Scan for the cell matching the given text and deliver its (x, y) coordinate at center. 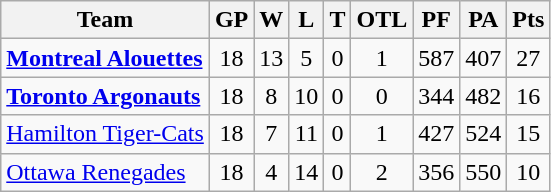
5 (306, 58)
OTL (382, 20)
Toronto Argonauts (106, 96)
482 (484, 96)
GP (231, 20)
587 (436, 58)
PF (436, 20)
524 (484, 134)
11 (306, 134)
15 (528, 134)
27 (528, 58)
344 (436, 96)
Team (106, 20)
W (272, 20)
Ottawa Renegades (106, 172)
7 (272, 134)
2 (382, 172)
550 (484, 172)
8 (272, 96)
14 (306, 172)
4 (272, 172)
T (338, 20)
427 (436, 134)
356 (436, 172)
Pts (528, 20)
16 (528, 96)
Montreal Alouettes (106, 58)
407 (484, 58)
13 (272, 58)
PA (484, 20)
Hamilton Tiger-Cats (106, 134)
L (306, 20)
